Pinpoint the cell where the given text exists, returning its (X, Y) midpoint coordinate. 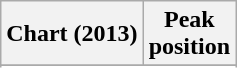
Chart (2013) (72, 34)
Peakposition (189, 34)
